Capture the cell that displays the provided text and extract its [X, Y] central coordinate. 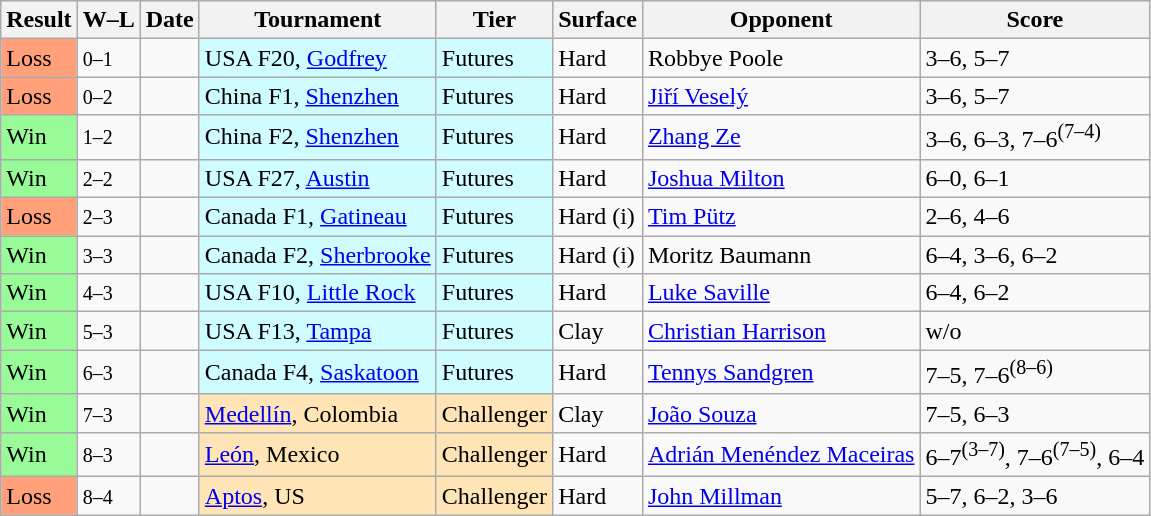
0–2 [108, 96]
Canada F4, Saskatoon [318, 372]
Canada F1, Gatineau [318, 217]
USA F13, Tampa [318, 331]
Date [170, 20]
6–4, 3–6, 6–2 [1035, 255]
USA F20, Godfrey [318, 58]
Tournament [318, 20]
Zhang Ze [781, 138]
João Souza [781, 413]
Robbye Poole [781, 58]
Surface [598, 20]
1–2 [108, 138]
Tennys Sandgren [781, 372]
2–2 [108, 178]
USA F27, Austin [318, 178]
Adrián Menéndez Maceiras [781, 454]
6–7(3–7), 7–6(7–5), 6–4 [1035, 454]
7–5, 6–3 [1035, 413]
China F2, Shenzhen [318, 138]
Score [1035, 20]
7–5, 7–6(8–6) [1035, 372]
Medellín, Colombia [318, 413]
Result [39, 20]
0–1 [108, 58]
China F1, Shenzhen [318, 96]
Tim Pütz [781, 217]
Aptos, US [318, 496]
Joshua Milton [781, 178]
8–3 [108, 454]
6–0, 6–1 [1035, 178]
6–3 [108, 372]
2–3 [108, 217]
Canada F2, Sherbrooke [318, 255]
Tier [494, 20]
Opponent [781, 20]
W–L [108, 20]
John Millman [781, 496]
2–6, 4–6 [1035, 217]
w/o [1035, 331]
Luke Saville [781, 293]
6–4, 6–2 [1035, 293]
3–3 [108, 255]
7–3 [108, 413]
USA F10, Little Rock [318, 293]
Moritz Baumann [781, 255]
5–3 [108, 331]
Christian Harrison [781, 331]
8–4 [108, 496]
Jiří Veselý [781, 96]
4–3 [108, 293]
3–6, 6–3, 7–6(7–4) [1035, 138]
5–7, 6–2, 3–6 [1035, 496]
León, Mexico [318, 454]
